Extract the (x, y) coordinate from the center of the cell holding the provided text.  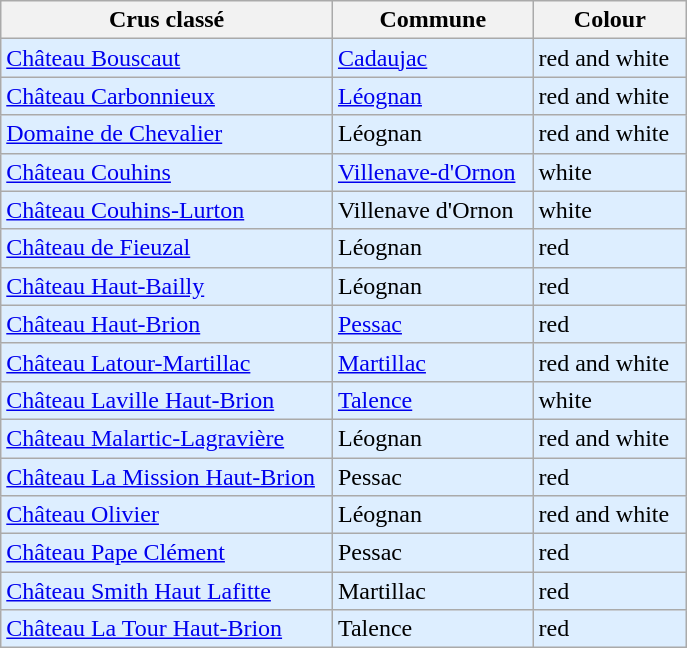
Château Pape Clément (167, 553)
Château Olivier (167, 515)
Château de Fieuzal (167, 248)
Château Malartic-Lagravière (167, 438)
Château Couhins (167, 172)
Château Carbonnieux (167, 96)
Commune (432, 20)
Villenave-d'Ornon (432, 172)
Château Haut-Bailly (167, 286)
Château Couhins-Lurton (167, 210)
Château Latour-Martillac (167, 362)
Château La Mission Haut-Brion (167, 477)
Villenave d'Ornon (432, 210)
Château Laville Haut-Brion (167, 400)
Château Haut-Brion (167, 324)
Château Smith Haut Lafitte (167, 591)
Crus classé (167, 20)
Château La Tour Haut-Brion (167, 629)
Château Bouscaut (167, 58)
Domaine de Chevalier (167, 134)
Colour (610, 20)
Cadaujac (432, 58)
